Detect which cell encompasses the target text, then output its [X, Y] center coordinate. 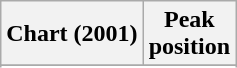
Peakposition [189, 34]
Chart (2001) [72, 34]
